Search for the cell housing the specified text and yield its (X, Y) center coordinate. 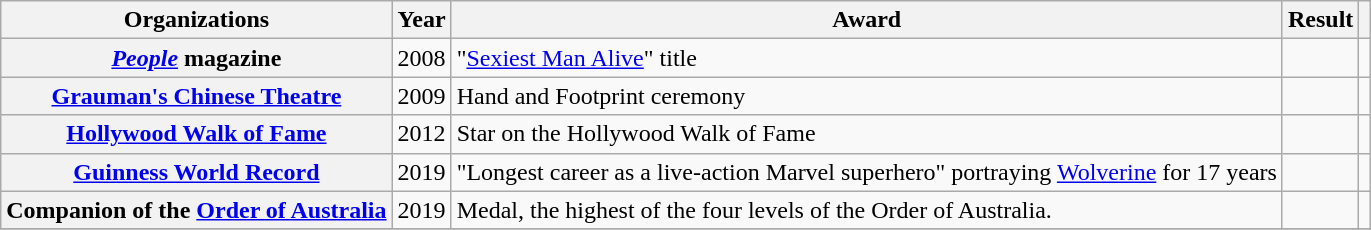
Hollywood Walk of Fame (196, 134)
People magazine (196, 58)
Year (422, 20)
2009 (422, 96)
Medal, the highest of the four levels of the Order of Australia. (866, 210)
2008 (422, 58)
2012 (422, 134)
Hand and Footprint ceremony (866, 96)
"Longest career as a live-action Marvel superhero" portraying Wolverine for 17 years (866, 172)
Result (1320, 20)
Organizations (196, 20)
Award (866, 20)
Companion of the Order of Australia (196, 210)
Guinness World Record (196, 172)
"Sexiest Man Alive" title (866, 58)
Star on the Hollywood Walk of Fame (866, 134)
Grauman's Chinese Theatre (196, 96)
